Detect which cell encompasses the target text, then output its [X, Y] center coordinate. 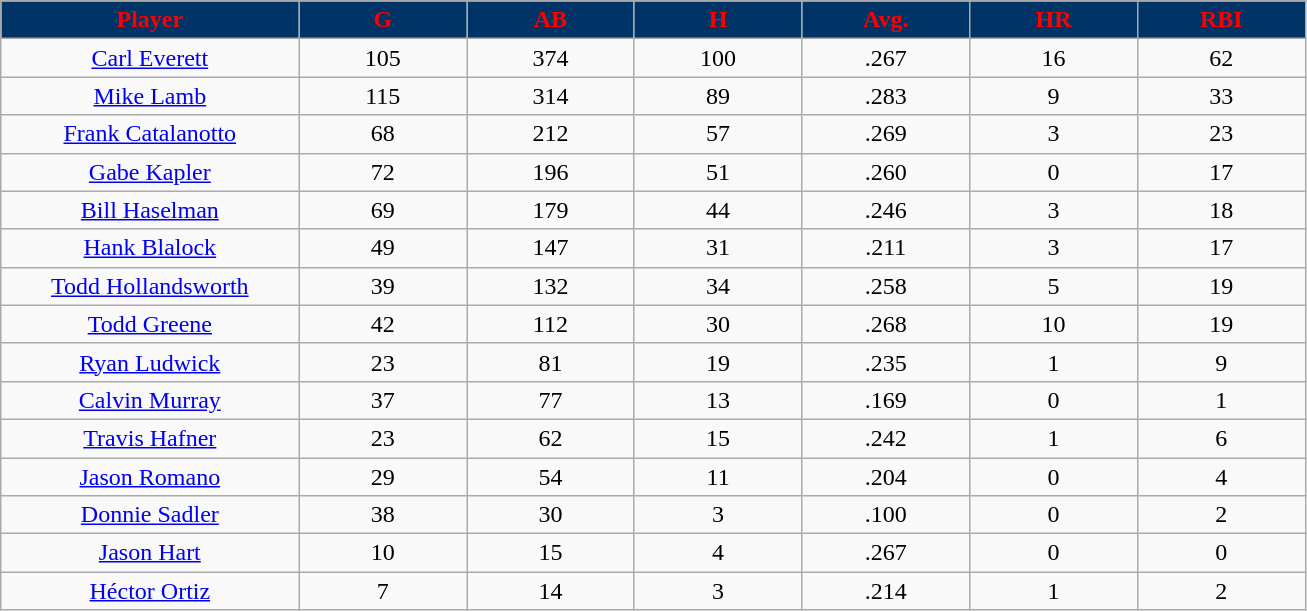
11 [718, 477]
51 [718, 172]
Ryan Ludwick [150, 362]
5 [1054, 286]
115 [383, 96]
212 [551, 134]
374 [551, 58]
Carl Everett [150, 58]
.268 [886, 324]
49 [383, 248]
Hank Blalock [150, 248]
Player [150, 20]
77 [551, 400]
69 [383, 210]
31 [718, 248]
29 [383, 477]
13 [718, 400]
33 [1221, 96]
Héctor Ortiz [150, 591]
Bill Haselman [150, 210]
72 [383, 172]
6 [1221, 438]
42 [383, 324]
14 [551, 591]
57 [718, 134]
81 [551, 362]
37 [383, 400]
Jason Romano [150, 477]
.211 [886, 248]
34 [718, 286]
Travis Hafner [150, 438]
147 [551, 248]
Mike Lamb [150, 96]
G [383, 20]
89 [718, 96]
H [718, 20]
44 [718, 210]
16 [1054, 58]
.242 [886, 438]
Donnie Sadler [150, 515]
.269 [886, 134]
314 [551, 96]
.258 [886, 286]
.260 [886, 172]
.100 [886, 515]
Avg. [886, 20]
.235 [886, 362]
.283 [886, 96]
196 [551, 172]
132 [551, 286]
HR [1054, 20]
7 [383, 591]
Gabe Kapler [150, 172]
Frank Catalanotto [150, 134]
.204 [886, 477]
179 [551, 210]
Jason Hart [150, 553]
54 [551, 477]
38 [383, 515]
AB [551, 20]
68 [383, 134]
.169 [886, 400]
.246 [886, 210]
39 [383, 286]
112 [551, 324]
Todd Greene [150, 324]
Calvin Murray [150, 400]
18 [1221, 210]
.214 [886, 591]
105 [383, 58]
RBI [1221, 20]
Todd Hollandsworth [150, 286]
100 [718, 58]
